From the cell containing the given text, extract its center point as (X, Y) coordinate. 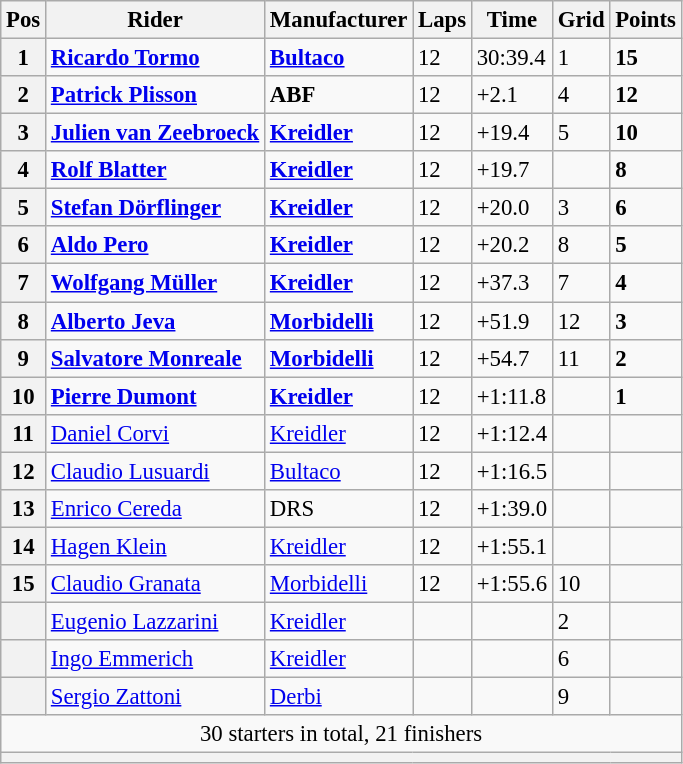
Salvatore Monreale (156, 358)
Rider (156, 20)
Daniel Corvi (156, 433)
+1:55.6 (512, 584)
Sergio Zattoni (156, 697)
Pierre Dumont (156, 396)
Manufacturer (339, 20)
Ricardo Tormo (156, 58)
Wolfgang Müller (156, 283)
+1:16.5 (512, 471)
+54.7 (512, 358)
+37.3 (512, 283)
Laps (442, 20)
30 starters in total, 21 finishers (341, 734)
+51.9 (512, 321)
Ingo Emmerich (156, 659)
Claudio Granata (156, 584)
Pos (24, 20)
+1:12.4 (512, 433)
Alberto Jeva (156, 321)
+1:55.1 (512, 546)
Julien van Zeebroeck (156, 133)
+1:39.0 (512, 509)
+20.0 (512, 208)
Points (646, 20)
+19.7 (512, 170)
Claudio Lusuardi (156, 471)
Enrico Cereda (156, 509)
30:39.4 (512, 58)
Time (512, 20)
13 (24, 509)
Patrick Plisson (156, 95)
DRS (339, 509)
Stefan Dörflinger (156, 208)
Eugenio Lazzarini (156, 621)
+19.4 (512, 133)
ABF (339, 95)
Aldo Pero (156, 245)
Derbi (339, 697)
14 (24, 546)
Hagen Klein (156, 546)
+1:11.8 (512, 396)
+20.2 (512, 245)
Rolf Blatter (156, 170)
Grid (580, 20)
+2.1 (512, 95)
